Detect which cell encompasses the target text, then output its (X, Y) center coordinate. 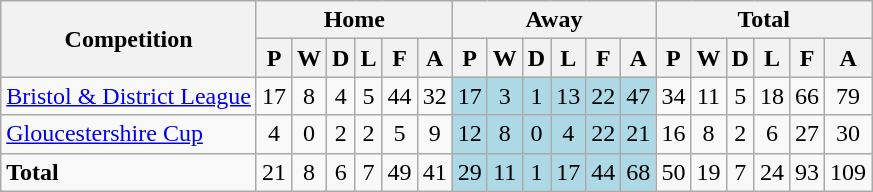
9 (434, 134)
13 (568, 96)
68 (638, 172)
30 (848, 134)
19 (708, 172)
Competition (129, 39)
109 (848, 172)
Away (554, 20)
12 (470, 134)
3 (504, 96)
27 (806, 134)
34 (674, 96)
41 (434, 172)
49 (400, 172)
18 (772, 96)
66 (806, 96)
50 (674, 172)
47 (638, 96)
Home (354, 20)
24 (772, 172)
Gloucestershire Cup (129, 134)
16 (674, 134)
29 (470, 172)
79 (848, 96)
93 (806, 172)
32 (434, 96)
Bristol & District League (129, 96)
